Output the (x, y) coordinate of the center of the cell containing the given text.  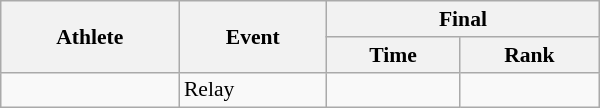
Relay (253, 90)
Rank (530, 55)
Time (394, 55)
Athlete (90, 36)
Final (464, 19)
Event (253, 36)
